Extract the (X, Y) coordinate from the center of the cell holding the provided text.  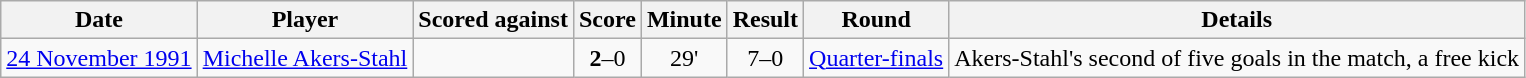
Score (607, 20)
Minute (684, 20)
24 November 1991 (99, 58)
Player (305, 20)
Michelle Akers-Stahl (305, 58)
Date (99, 20)
Details (1237, 20)
29' (684, 58)
Scored against (494, 20)
Akers-Stahl's second of five goals in the match, a free kick (1237, 58)
Quarter-finals (876, 58)
Result (765, 20)
7–0 (765, 58)
2–0 (607, 58)
Round (876, 20)
